Return [x, y] of the center of cell containing provided text 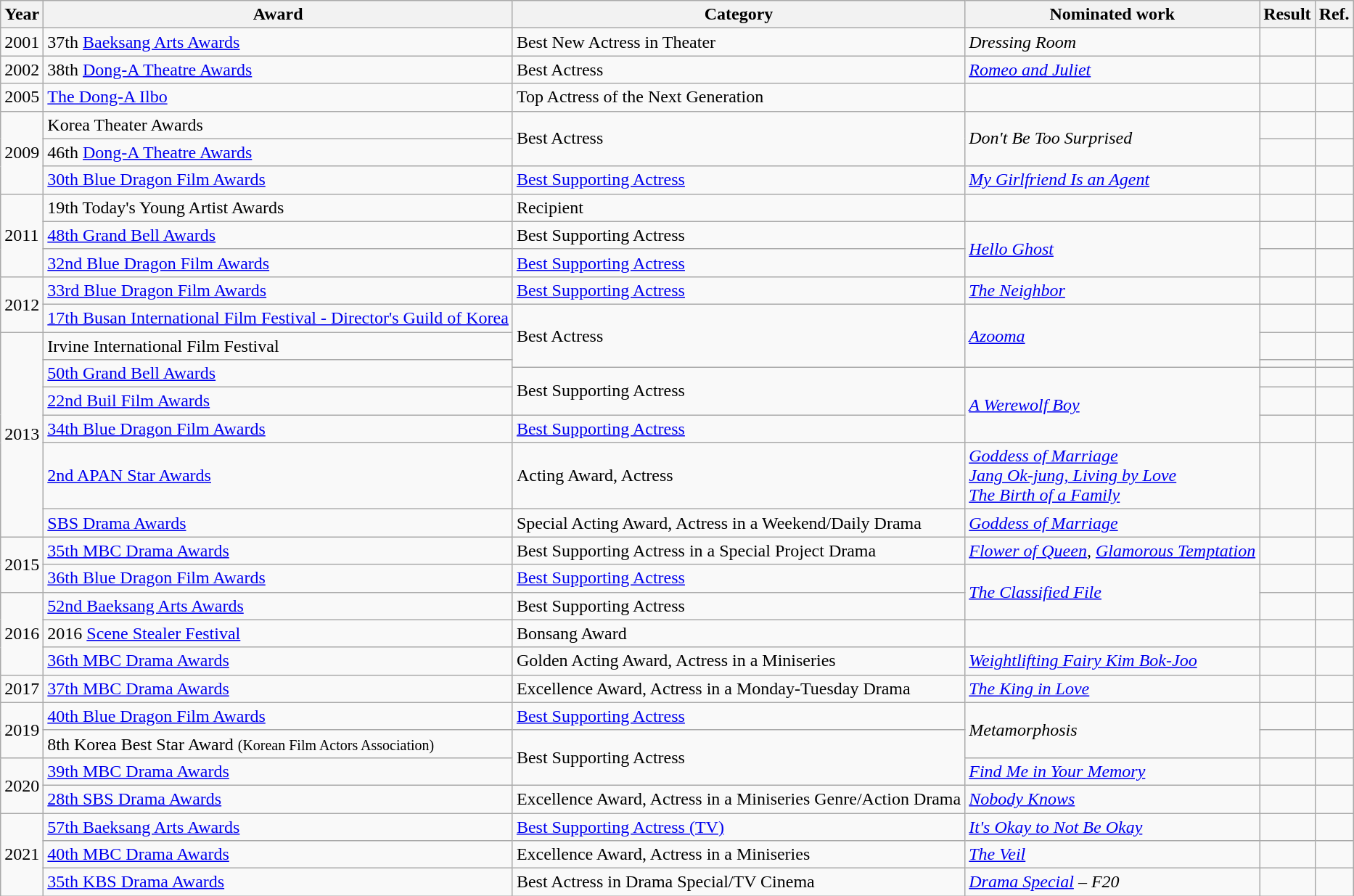
2005 [22, 97]
Best Supporting Actress (TV) [739, 826]
48th Grand Bell Awards [279, 235]
52nd Baeksang Arts Awards [279, 606]
Ref. [1334, 15]
Hello Ghost [1112, 249]
46th Dong-A Theatre Awards [279, 152]
Best New Actress in Theater [739, 42]
38th Dong-A Theatre Awards [279, 70]
Korea Theater Awards [279, 125]
57th Baeksang Arts Awards [279, 826]
33rd Blue Dragon Film Awards [279, 290]
The King in Love [1112, 689]
Excellence Award, Actress in a Miniseries [739, 855]
Year [22, 15]
2021 [22, 854]
Golden Acting Award, Actress in a Miniseries [739, 661]
Romeo and Juliet [1112, 70]
2017 [22, 689]
It's Okay to Not Be Okay [1112, 826]
Dressing Room [1112, 42]
39th MBC Drama Awards [279, 771]
2020 [22, 785]
Bonsang Award [739, 633]
Best Actress in Drama Special/TV Cinema [739, 882]
2001 [22, 42]
2nd APAN Star Awards [279, 476]
2015 [22, 564]
32nd Blue Dragon Film Awards [279, 263]
The Neighbor [1112, 290]
37th MBC Drama Awards [279, 689]
37th Baeksang Arts Awards [279, 42]
40th Blue Dragon Film Awards [279, 716]
Best Supporting Actress in a Special Project Drama [739, 551]
Nominated work [1112, 15]
28th SBS Drama Awards [279, 799]
Don't Be Too Surprised [1112, 139]
35th MBC Drama Awards [279, 551]
2012 [22, 304]
35th KBS Drama Awards [279, 882]
Flower of Queen, Glamorous Temptation [1112, 551]
Find Me in Your Memory [1112, 771]
Goddess of Marriage Jang Ok-jung, Living by Love The Birth of a Family [1112, 476]
8th Korea Best Star Award (Korean Film Actors Association) [279, 744]
Azooma [1112, 335]
Goddess of Marriage [1112, 523]
The Classified File [1112, 592]
Result [1287, 15]
Irvine International Film Festival [279, 346]
30th Blue Dragon Film Awards [279, 180]
Nobody Knows [1112, 799]
36th Blue Dragon Film Awards [279, 578]
Recipient [739, 207]
40th MBC Drama Awards [279, 855]
Top Actress of the Next Generation [739, 97]
Excellence Award, Actress in a Monday-Tuesday Drama [739, 689]
Category [739, 15]
36th MBC Drama Awards [279, 661]
Weightlifting Fairy Kim Bok-Joo [1112, 661]
My Girlfriend Is an Agent [1112, 180]
2019 [22, 730]
2013 [22, 435]
50th Grand Bell Awards [279, 374]
2011 [22, 235]
The Veil [1112, 855]
17th Busan International Film Festival - Director's Guild of Korea [279, 318]
Metamorphosis [1112, 730]
A Werewolf Boy [1112, 405]
2016 Scene Stealer Festival [279, 633]
2009 [22, 152]
19th Today's Young Artist Awards [279, 207]
Acting Award, Actress [739, 476]
22nd Buil Film Awards [279, 401]
2002 [22, 70]
Award [279, 15]
2016 [22, 633]
Drama Special – F20 [1112, 882]
The Dong-A Ilbo [279, 97]
34th Blue Dragon Film Awards [279, 429]
SBS Drama Awards [279, 523]
Excellence Award, Actress in a Miniseries Genre/Action Drama [739, 799]
Special Acting Award, Actress in a Weekend/Daily Drama [739, 523]
